Pinpoint the cell where the given text exists, returning its (x, y) midpoint coordinate. 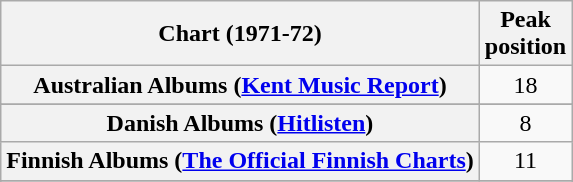
Peakposition (525, 34)
8 (525, 123)
Danish Albums (Hitlisten) (240, 123)
Finnish Albums (The Official Finnish Charts) (240, 161)
Australian Albums (Kent Music Report) (240, 85)
18 (525, 85)
11 (525, 161)
Chart (1971-72) (240, 34)
